Determine the (x, y) coordinate at the center of the cell enclosing the given text.  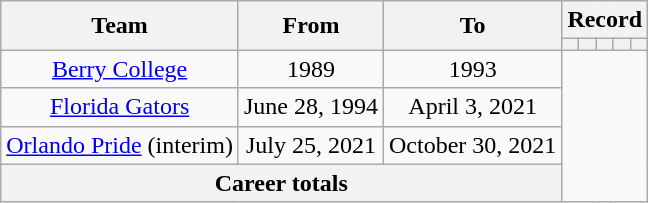
Berry College (120, 69)
1989 (310, 69)
July 25, 2021 (310, 145)
From (310, 26)
Career totals (282, 183)
1993 (472, 69)
October 30, 2021 (472, 145)
June 28, 1994 (310, 107)
Orlando Pride (interim) (120, 145)
To (472, 26)
April 3, 2021 (472, 107)
Record (605, 20)
Team (120, 26)
Florida Gators (120, 107)
